Locate the cell with the specified text and output its [x, y] center coordinate. 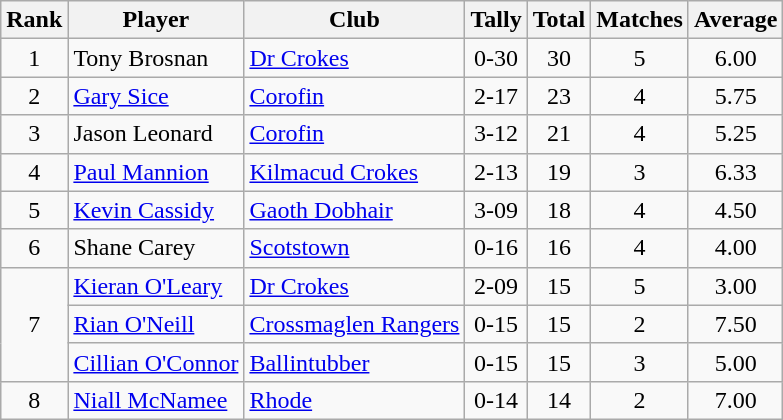
5.00 [736, 362]
Club [354, 20]
6.33 [736, 172]
Paul Mannion [156, 172]
Shane Carey [156, 248]
Niall McNamee [156, 400]
8 [34, 400]
4.50 [736, 210]
Player [156, 20]
2-09 [496, 286]
Cillian O'Connor [156, 362]
Kieran O'Leary [156, 286]
3.00 [736, 286]
0-16 [496, 248]
16 [559, 248]
30 [559, 58]
7.50 [736, 324]
0-14 [496, 400]
Kilmacud Crokes [354, 172]
Gary Sice [156, 96]
5.75 [736, 96]
6.00 [736, 58]
2-13 [496, 172]
21 [559, 134]
Average [736, 20]
19 [559, 172]
7.00 [736, 400]
Tony Brosnan [156, 58]
14 [559, 400]
Tally [496, 20]
Rian O'Neill [156, 324]
3-09 [496, 210]
Jason Leonard [156, 134]
0-30 [496, 58]
18 [559, 210]
Rhode [354, 400]
Crossmaglen Rangers [354, 324]
Matches [640, 20]
4.00 [736, 248]
Kevin Cassidy [156, 210]
23 [559, 96]
Scotstown [354, 248]
Ballintubber [354, 362]
Total [559, 20]
1 [34, 58]
3-12 [496, 134]
Rank [34, 20]
2-17 [496, 96]
7 [34, 324]
6 [34, 248]
5.25 [736, 134]
Gaoth Dobhair [354, 210]
